From the cell containing the given text, extract its center point as (x, y) coordinate. 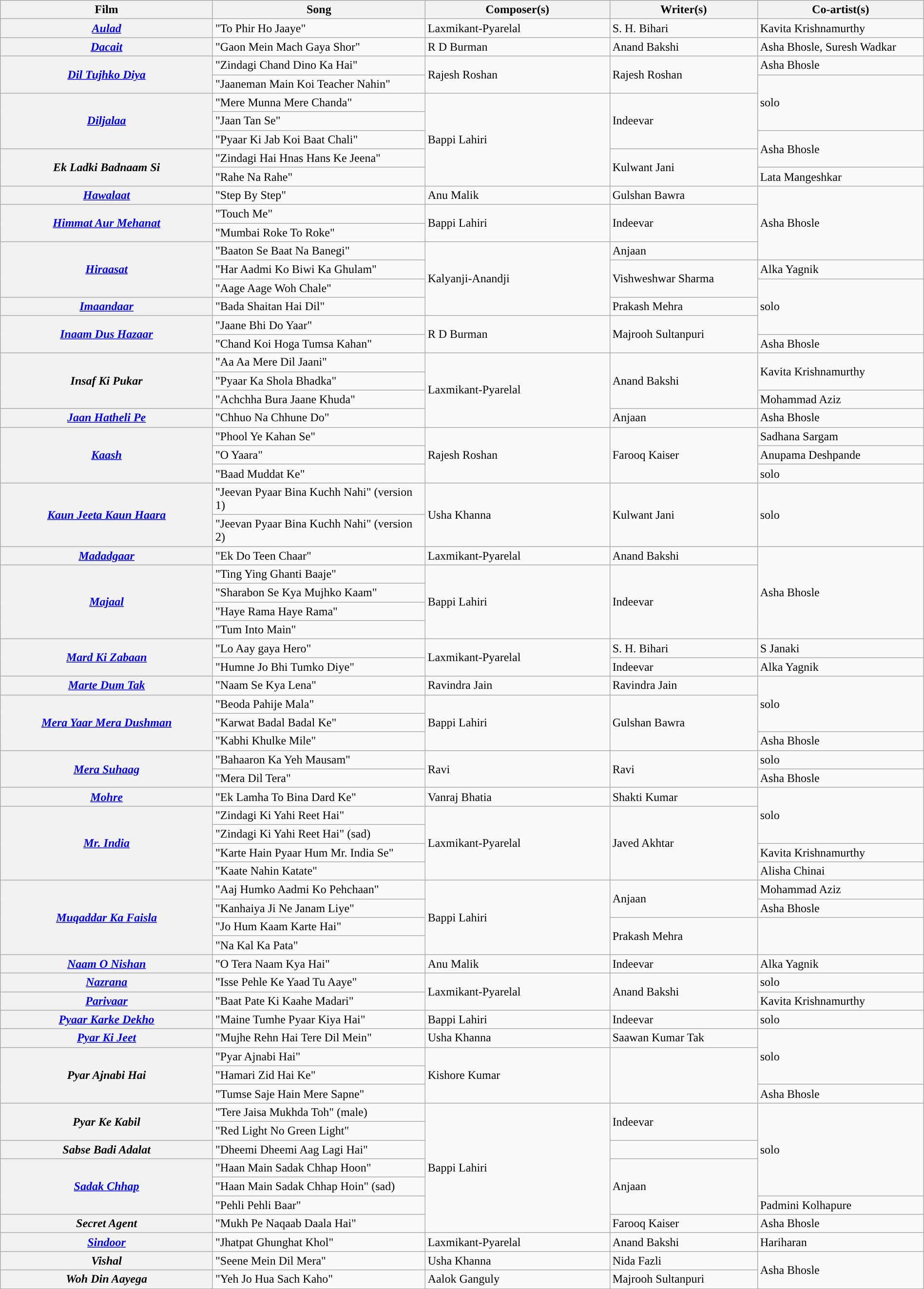
Himmat Aur Mehanat (107, 223)
"Bahaaron Ka Yeh Mausam" (319, 760)
"Gaon Mein Mach Gaya Shor" (319, 47)
"Jaane Bhi Do Yaar" (319, 325)
"Karwat Badal Badal Ke" (319, 723)
Co-artist(s) (840, 10)
Composer(s) (518, 10)
Nazrana (107, 982)
Asha Bhosle, Suresh Wadkar (840, 47)
"Na Kal Ka Pata" (319, 945)
Mera Yaar Mera Dushman (107, 723)
"Yeh Jo Hua Sach Kaho" (319, 1279)
"Hamari Zid Hai Ke" (319, 1075)
Imaandaar (107, 307)
Dil Tujhko Diya (107, 75)
Muqaddar Ka Faisla (107, 918)
"Jhatpat Ghunghat Khol" (319, 1242)
"To Phir Ho Jaaye" (319, 28)
Kishore Kumar (518, 1075)
Naam O Nishan (107, 964)
"Ek Do Teen Chaar" (319, 555)
"Pyaar Ki Jab Koi Baat Chali" (319, 139)
Vishweshwar Sharma (683, 279)
"Humne Jo Bhi Tumko Diye" (319, 667)
"Zindagi Ki Yahi Reet Hai" (sad) (319, 834)
Hariharan (840, 1242)
Sadak Chhap (107, 1187)
Insaf Ki Pukar (107, 381)
"Mujhe Rehn Hai Tere Dil Mein" (319, 1038)
"Pyar Ajnabi Hai" (319, 1056)
"Aa Aa Mere Dil Jaani" (319, 362)
"Ek Lamha To Bina Dard Ke" (319, 797)
"Rahe Na Rahe" (319, 176)
"Pehli Pehli Baar" (319, 1205)
"Jo Hum Kaam Karte Hai" (319, 927)
Pyar Ki Jeet (107, 1038)
Pyar Ajnabi Hai (107, 1075)
Kalyanji-Anandji (518, 279)
"Tere Jaisa Mukhda Toh" (male) (319, 1112)
"Tum Into Main" (319, 630)
Anupama Deshpande (840, 455)
Aalok Ganguly (518, 1279)
"Haan Main Sadak Chhap Hoon" (319, 1168)
"Kabhi Khulke Mile" (319, 741)
"Phool Ye Kahan Se" (319, 436)
Majaal (107, 602)
Dacait (107, 47)
Mard Ki Zabaan (107, 658)
"Jaaneman Main Koi Teacher Nahin" (319, 84)
Aulad (107, 28)
Inaam Dus Hazaar (107, 334)
"Zindagi Hai Hnas Hans Ke Jeena" (319, 158)
"Jaan Tan Se" (319, 121)
"O Yaara" (319, 455)
"Dheemi Dheemi Aag Lagi Hai" (319, 1149)
Parivaar (107, 1001)
Mr. India (107, 843)
"Bada Shaitan Hai Dil" (319, 307)
"Mera Dil Tera" (319, 778)
"Kaate Nahin Katate" (319, 871)
"Sharabon Se Kya Mujhko Kaam" (319, 593)
Nida Fazli (683, 1261)
Mera Suhaag (107, 769)
"Baad Muddat Ke" (319, 473)
Film (107, 10)
"Jeevan Pyaar Bina Kuchh Nahi" (version 1) (319, 498)
Vanraj Bhatia (518, 797)
"Haye Rama Haye Rama" (319, 611)
Song (319, 10)
"Aaj Humko Aadmi Ko Pehchaan" (319, 890)
Shakti Kumar (683, 797)
Pyaar Karke Dekho (107, 1019)
Lata Mangeshkar (840, 176)
Sabse Badi Adalat (107, 1149)
"Pyaar Ka Shola Bhadka" (319, 381)
"Ting Ying Ghanti Baaje" (319, 574)
"Touch Me" (319, 214)
"Beoda Pahije Mala" (319, 704)
Marte Dum Tak (107, 685)
"Haan Main Sadak Chhap Hoin" (sad) (319, 1187)
Hiraasat (107, 270)
Kaun Jeeta Kaun Haara (107, 514)
Writer(s) (683, 10)
"Mumbai Roke To Roke" (319, 233)
Jaan Hatheli Pe (107, 418)
Sindoor (107, 1242)
Saawan Kumar Tak (683, 1038)
"Step By Step" (319, 195)
"Lo Aay gaya Hero" (319, 648)
"Baaton Se Baat Na Banegi" (319, 251)
Vishal (107, 1261)
"Karte Hain Pyaar Hum Mr. India Se" (319, 853)
"Maine Tumhe Pyaar Kiya Hai" (319, 1019)
"Red Light No Green Light" (319, 1131)
"Mukh Pe Naqaab Daala Hai" (319, 1224)
"Zindagi Ki Yahi Reet Hai" (319, 815)
"Tumse Saje Hain Mere Sapne" (319, 1094)
Kaash (107, 455)
Diljalaa (107, 121)
"Har Aadmi Ko Biwi Ka Ghulam" (319, 270)
"Aage Aage Woh Chale" (319, 288)
Madadgaar (107, 555)
"Baat Pate Ki Kaahe Madari" (319, 1001)
"Jeevan Pyaar Bina Kuchh Nahi" (version 2) (319, 530)
"Achchha Bura Jaane Khuda" (319, 399)
Javed Akhtar (683, 843)
S Janaki (840, 648)
"Mere Munna Mere Chanda" (319, 102)
"Naam Se Kya Lena" (319, 685)
Hawalaat (107, 195)
Padmini Kolhapure (840, 1205)
"Isse Pehle Ke Yaad Tu Aaye" (319, 982)
Woh Din Aayega (107, 1279)
"Chhuo Na Chhune Do" (319, 418)
Ek Ladki Badnaam Si (107, 167)
Alisha Chinai (840, 871)
"Seene Mein Dil Mera" (319, 1261)
"O Tera Naam Kya Hai" (319, 964)
Mohre (107, 797)
"Kanhaiya Ji Ne Janam Liye" (319, 908)
Secret Agent (107, 1224)
Pyar Ke Kabil (107, 1121)
"Zindagi Chand Dino Ka Hai" (319, 65)
Sadhana Sargam (840, 436)
"Chand Koi Hoga Tumsa Kahan" (319, 344)
